Search for the cell housing the specified text and yield its [x, y] center coordinate. 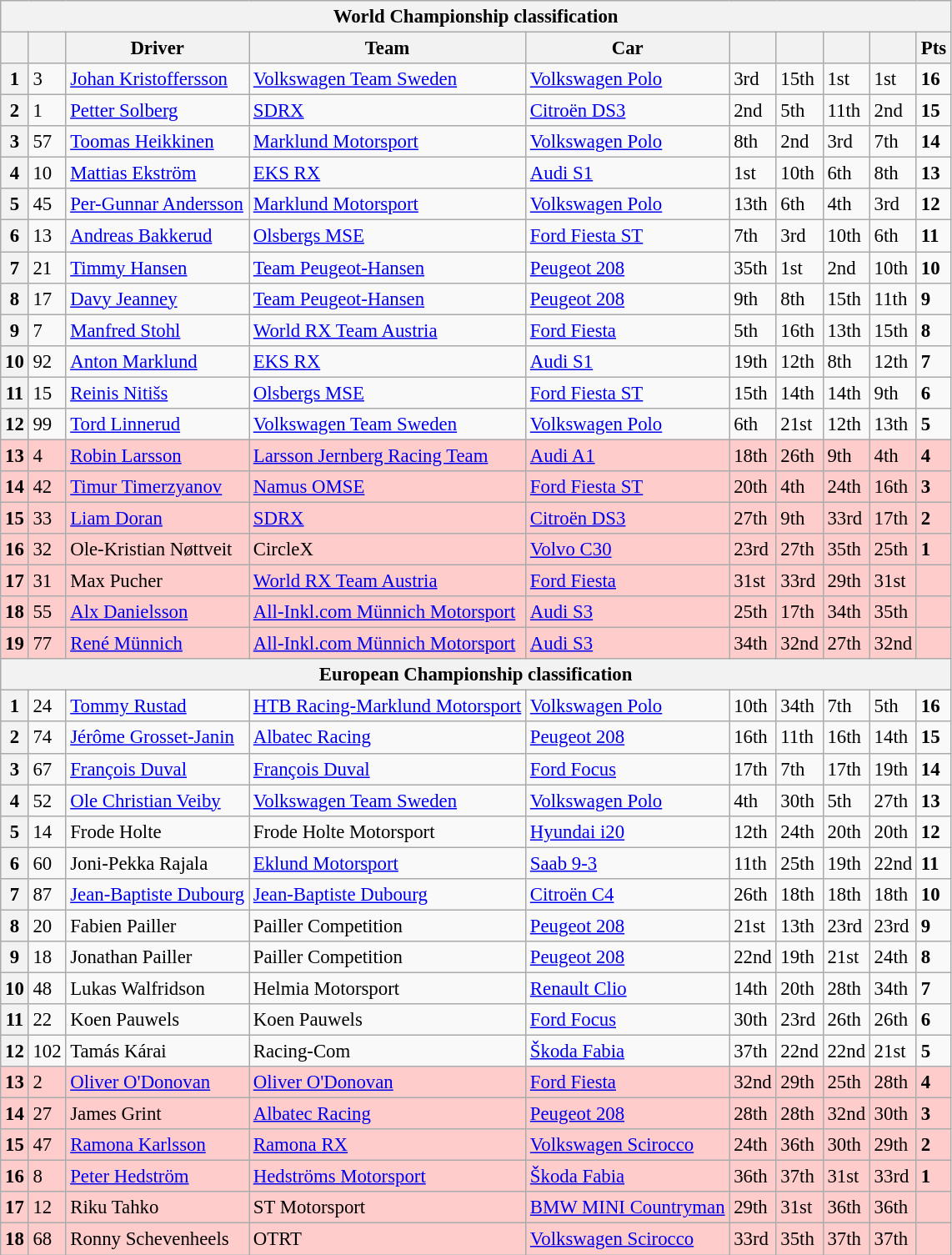
Hyundai i20 [628, 831]
Jonathan Pailler [158, 957]
Citroën C4 [628, 895]
Tamás Kárai [158, 1052]
Larsson Jernberg Racing Team [387, 455]
52 [47, 801]
Timur Timerzyanov [158, 487]
57 [47, 142]
Fabien Pailler [158, 926]
Reinis Nitišs [158, 393]
René Münnich [158, 644]
19 [15, 644]
Riku Tahko [158, 1208]
74 [47, 738]
Jérôme Grosset-Janin [158, 738]
Toomas Heikkinen [158, 142]
31 [47, 581]
48 [47, 988]
Eklund Motorsport [387, 863]
27 [47, 1114]
Pts [934, 48]
Johan Kristoffersson [158, 79]
HTB Racing-Marklund Motorsport [387, 706]
24 [47, 706]
87 [47, 895]
Frode Holte Motorsport [387, 831]
Timmy Hansen [158, 268]
Renault Clio [628, 988]
Manfred Stohl [158, 330]
99 [47, 424]
Frode Holte [158, 831]
BMW MINI Countryman [628, 1208]
45 [47, 204]
Anton Marklund [158, 361]
42 [47, 487]
60 [47, 863]
Davy Jeanney [158, 299]
Ramona RX [387, 1145]
Namus OMSE [387, 487]
Saab 9-3 [628, 863]
102 [47, 1052]
22 [47, 1020]
67 [47, 769]
Helmia Motorsport [387, 988]
33 [47, 518]
Ronny Schevenheels [158, 1239]
CircleX [387, 550]
Lukas Walfridson [158, 988]
Tommy Rustad [158, 706]
47 [47, 1145]
32 [47, 550]
Peter Hedström [158, 1177]
77 [47, 644]
68 [47, 1239]
Team [387, 48]
Ramona Karlsson [158, 1145]
James Grint [158, 1114]
European Championship classification [476, 675]
Andreas Bakkerud [158, 236]
Car [628, 48]
Petter Solberg [158, 111]
Driver [158, 48]
Audi A1 [628, 455]
Per-Gunnar Andersson [158, 204]
21 [47, 268]
Ole-Kristian Nøttveit [158, 550]
ST Motorsport [387, 1208]
Robin Larsson [158, 455]
OTRT [387, 1239]
Alx Danielsson [158, 612]
20 [47, 926]
Max Pucher [158, 581]
Volvo C30 [628, 550]
Hedströms Motorsport [387, 1177]
Liam Doran [158, 518]
Racing-Com [387, 1052]
92 [47, 361]
Tord Linnerud [158, 424]
55 [47, 612]
Ole Christian Veiby [158, 801]
Mattias Ekström [158, 173]
World Championship classification [476, 17]
Joni-Pekka Rajala [158, 863]
